Pinpoint the cell where the given text exists, returning its (x, y) midpoint coordinate. 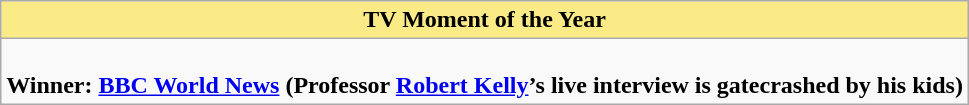
Winner: BBC World News (Professor Robert Kelly’s live interview is gatecrashed by his kids) (485, 72)
TV Moment of the Year (485, 20)
